Extract the (X, Y) coordinate from the center of the cell holding the provided text.  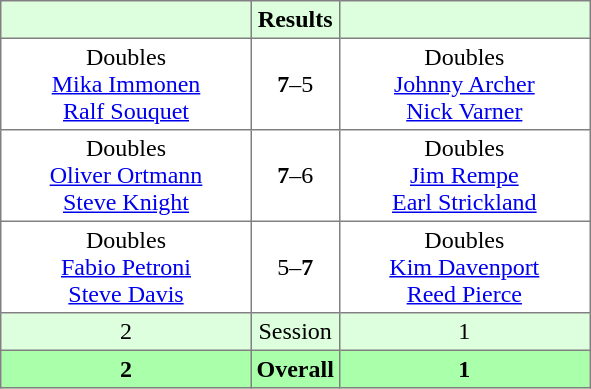
5–7 (295, 267)
7–6 (295, 176)
Overall (295, 369)
7–5 (295, 84)
DoublesJohnny ArcherNick Varner (464, 84)
Results (295, 20)
DoublesJim RempeEarl Strickland (464, 176)
DoublesOliver OrtmannSteve Knight (126, 176)
DoublesFabio PetroniSteve Davis (126, 267)
DoublesMika ImmonenRalf Souquet (126, 84)
DoublesKim DavenportReed Pierce (464, 267)
Session (295, 332)
